Scan for the cell matching the given text and deliver its (x, y) coordinate at center. 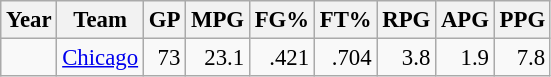
GP (164, 20)
FG% (282, 20)
.704 (346, 58)
Team (100, 20)
73 (164, 58)
APG (466, 20)
.421 (282, 58)
PPG (522, 20)
3.8 (406, 58)
FT% (346, 20)
7.8 (522, 58)
Chicago (100, 58)
1.9 (466, 58)
RPG (406, 20)
23.1 (218, 58)
Year (29, 20)
MPG (218, 20)
